Return the (x, y) coordinate for the center point of the cell that contains the specified text.  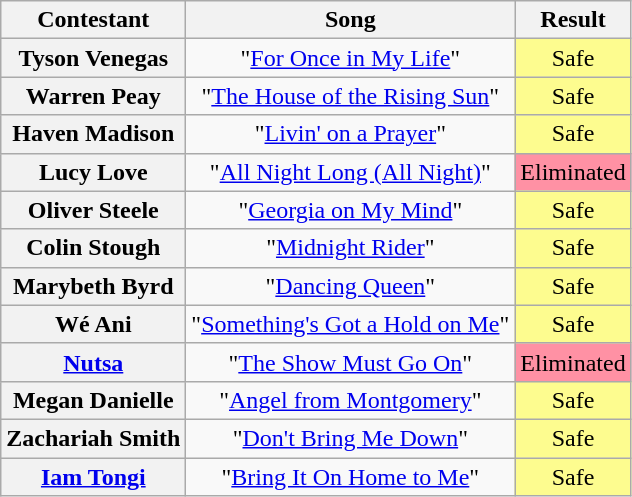
Lucy Love (94, 172)
Megan Danielle (94, 400)
"Georgia on My Mind" (350, 210)
"The Show Must Go On" (350, 362)
"Bring It On Home to Me" (350, 477)
"Livin' on a Prayer" (350, 134)
Nutsa (94, 362)
"Dancing Queen" (350, 286)
Haven Madison (94, 134)
Zachariah Smith (94, 438)
"Don't Bring Me Down" (350, 438)
Iam Tongi (94, 477)
Wé Ani (94, 324)
"Something's Got a Hold on Me" (350, 324)
"All Night Long (All Night)" (350, 172)
Song (350, 20)
"For Once in My Life" (350, 58)
Warren Peay (94, 96)
Contestant (94, 20)
Tyson Venegas (94, 58)
Colin Stough (94, 248)
Result (573, 20)
Oliver Steele (94, 210)
Marybeth Byrd (94, 286)
"The House of the Rising Sun" (350, 96)
"Angel from Montgomery" (350, 400)
"Midnight Rider" (350, 248)
